Identify which cell holds the provided text, then report its [X, Y] central coordinate. 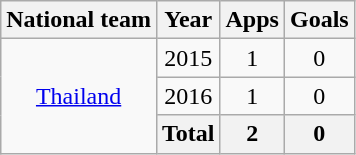
Goals [319, 20]
National team [79, 20]
Year [188, 20]
Total [188, 134]
2015 [188, 58]
2 [252, 134]
2016 [188, 96]
Thailand [79, 96]
Apps [252, 20]
